Find where the given text appears and provide that cell's center as [X, Y] coordinate. 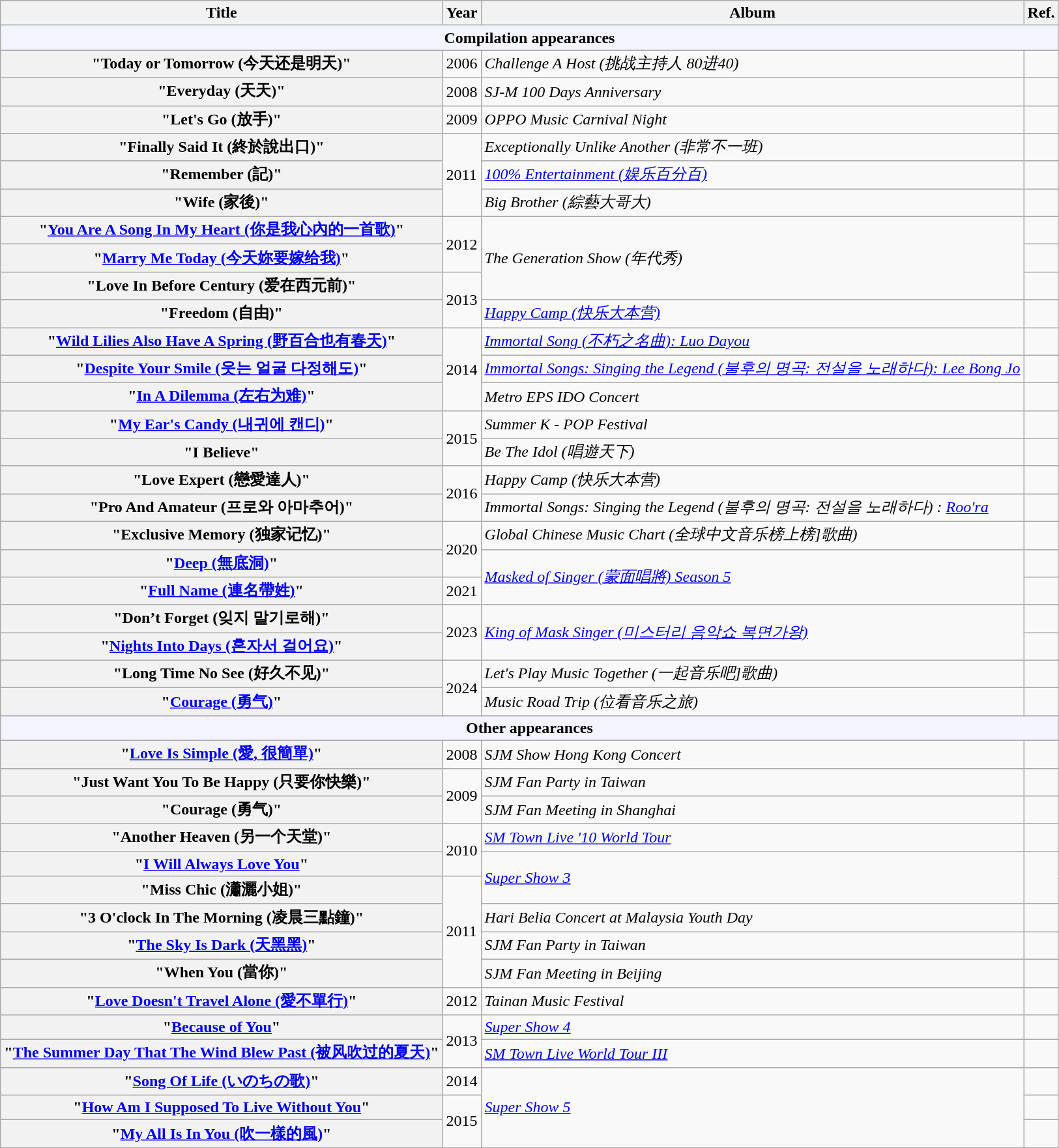
2010 [461, 850]
Super Show 3 [752, 878]
"Finally Said It (終於說出口)" [222, 147]
"Wild Lilies Also Have A Spring (野百合也有春天)" [222, 341]
Immortal Song (不朽之名曲): Luo Dayou [752, 341]
Immortal Songs: Singing the Legend (불후의 명곡: 전설을 노래하다) : Roo'ra [752, 508]
"Remember (記)" [222, 175]
"Marry Me Today (今天妳要嫁给我)" [222, 258]
"Wife (家後)" [222, 203]
SJ-M 100 Days Anniversary [752, 91]
"I Will Always Love You" [222, 864]
"You Are A Song In My Heart (你是我心內的一首歌)" [222, 231]
"Love In Before Century (爱在西元前)" [222, 285]
Super Show 4 [752, 1027]
SJM Fan Meeting in Shanghai [752, 811]
Super Show 5 [752, 1108]
"When You (當你)" [222, 973]
Challenge A Host (挑战主持人 80进40) [752, 64]
Music Road Trip (位看音乐之旅) [752, 702]
"How Am I Supposed To Live Without You" [222, 1108]
"Miss Chic (瀟灑小姐)" [222, 890]
"I Believe" [222, 452]
2023 [461, 632]
SM Town Live '10 World Tour [752, 838]
"Deep (無底洞)" [222, 563]
"Love Expert (戀愛達人)" [222, 480]
Global Chinese Music Chart (全球中文音乐榜上榜]歌曲) [752, 536]
2006 [461, 64]
"Because of You" [222, 1027]
SJM Fan Meeting in Beijing [752, 973]
"Today or Tomorrow (今天还是明天)" [222, 64]
"3 O'clock In The Morning (凌晨三點鐘)" [222, 917]
"Nights Into Days (혼자서 걸어요)" [222, 646]
"Song Of Life (いのちの歌)" [222, 1082]
"Pro And Amateur (프로와 아마추어)" [222, 508]
Exceptionally Unlike Another (非常不一班) [752, 147]
2021 [461, 592]
Big Brother (綜藝大哥大) [752, 203]
"Freedom (自由)" [222, 314]
SM Town Live World Tour III [752, 1054]
Be The Idol (唱遊天下) [752, 452]
SJM Show Hong Kong Concert [752, 754]
Hari Belia Concert at Malaysia Youth Day [752, 917]
Album [752, 13]
"Just Want You To Be Happy (只要你快樂)" [222, 782]
The Generation Show (年代秀) [752, 258]
"Love Doesn't Travel Alone (愛不單行)" [222, 1001]
"Despite Your Smile (웃는 얼굴 다정해도)" [222, 369]
"Love Is Simple (愛, 很簡單)" [222, 754]
"Everyday (天天)" [222, 91]
"My Ear's Candy (내귀에 캔디)" [222, 425]
Tainan Music Festival [752, 1001]
Year [461, 13]
"Don’t Forget (잊지 말기로해)" [222, 619]
Metro EPS IDO Concert [752, 397]
Summer K - POP Festival [752, 425]
"Full Name (連名帶姓)" [222, 592]
Ref. [1041, 13]
OPPO Music Carnival Night [752, 120]
"Let's Go (放手)" [222, 120]
Masked of Singer (蒙面唱將) Season 5 [752, 577]
"My All Is In You (吹一樣的風)" [222, 1134]
King of Mask Singer (미스터리 음악쇼 복면가왕) [752, 632]
2020 [461, 549]
2024 [461, 688]
"Long Time No See (好久不见)" [222, 674]
"Exclusive Memory (独家记忆)" [222, 536]
"The Sky Is Dark (天黑黑)" [222, 946]
Other appearances [529, 728]
"In A Dilemma (左右为难)" [222, 397]
Title [222, 13]
Compilation appearances [529, 38]
"The Summer Day That The Wind Blew Past (被风吹过的夏天)" [222, 1054]
100% Entertainment (娱乐百分百) [752, 175]
"Another Heaven (另一个天堂)" [222, 838]
Immortal Songs: Singing the Legend (불후의 명곡: 전설을 노래하다): Lee Bong Jo [752, 369]
Let's Play Music Together (一起音乐吧]歌曲) [752, 674]
2016 [461, 494]
